Capture the cell that displays the provided text and extract its (X, Y) central coordinate. 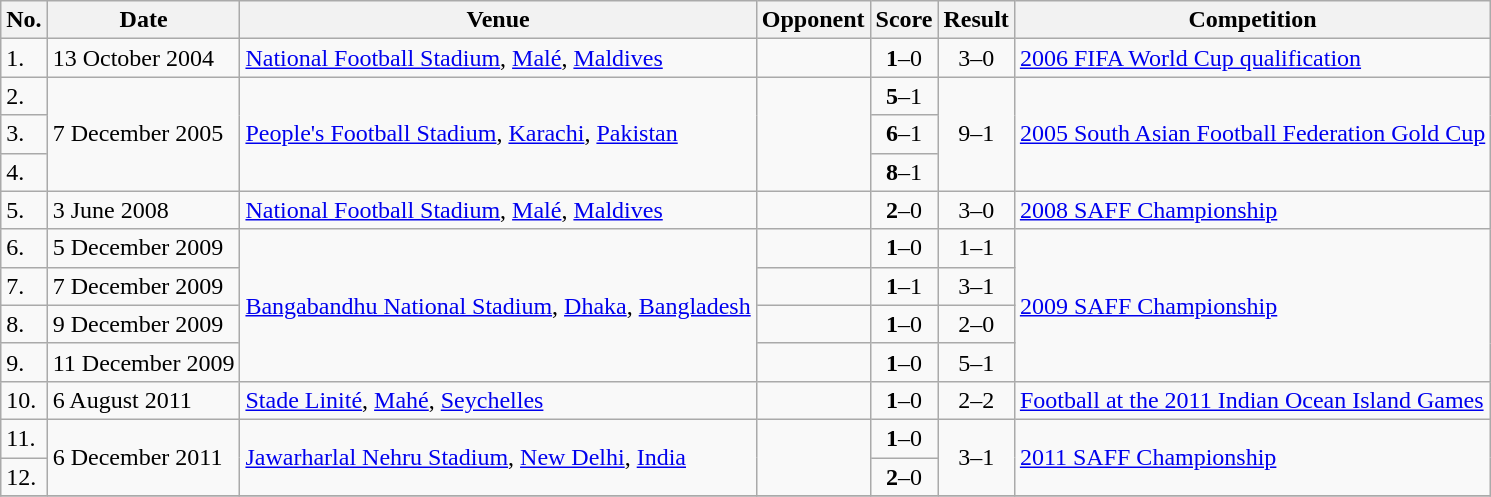
5 December 2009 (144, 248)
8. (24, 324)
9. (24, 362)
5. (24, 210)
6–1 (904, 134)
13 October 2004 (144, 58)
Opponent (813, 20)
6. (24, 248)
Venue (498, 20)
6 December 2011 (144, 457)
Bangabandhu National Stadium, Dhaka, Bangladesh (498, 305)
9–1 (976, 134)
7. (24, 286)
Result (976, 20)
Competition (1252, 20)
2. (24, 96)
3 June 2008 (144, 210)
Jawarharlal Nehru Stadium, New Delhi, India (498, 457)
Score (904, 20)
Stade Linité, Mahé, Seychelles (498, 400)
Football at the 2011 Indian Ocean Island Games (1252, 400)
6 August 2011 (144, 400)
10. (24, 400)
8–1 (904, 172)
1. (24, 58)
People's Football Stadium, Karachi, Pakistan (498, 134)
2011 SAFF Championship (1252, 457)
11. (24, 438)
Date (144, 20)
7 December 2009 (144, 286)
9 December 2009 (144, 324)
7 December 2005 (144, 134)
2–2 (976, 400)
2006 FIFA World Cup qualification (1252, 58)
11 December 2009 (144, 362)
No. (24, 20)
3. (24, 134)
2008 SAFF Championship (1252, 210)
2009 SAFF Championship (1252, 305)
4. (24, 172)
2005 South Asian Football Federation Gold Cup (1252, 134)
12. (24, 477)
